Extract the [X, Y] coordinate from the center of the cell holding the provided text.  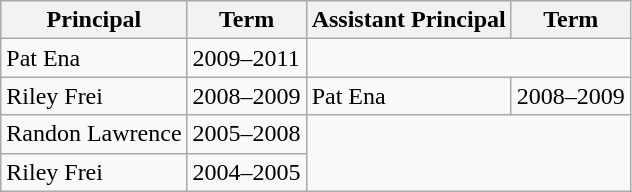
2009–2011 [246, 58]
Randon Lawrence [94, 134]
Assistant Principal [408, 20]
2005–2008 [246, 134]
Principal [94, 20]
2004–2005 [246, 172]
